Provide the [x, y] coordinate of the cell's center where the given text is located.  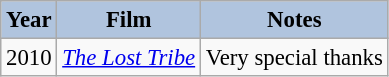
The Lost Tribe [129, 58]
Very special thanks [294, 58]
Year [29, 20]
2010 [29, 58]
Notes [294, 20]
Film [129, 20]
